Return the (X, Y) coordinate for the center point of the cell that contains the specified text.  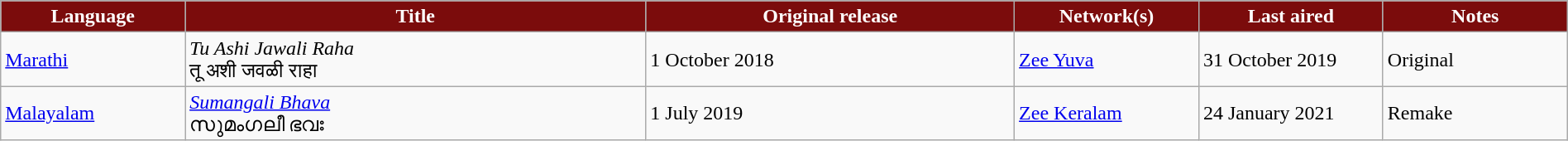
Original release (830, 17)
1 October 2018 (830, 60)
31 October 2019 (1290, 60)
Last aired (1290, 17)
Original (1475, 60)
Network(s) (1107, 17)
Notes (1475, 17)
24 January 2021 (1290, 113)
Tu Ashi Jawali Raha तू अशी जवळी राहा (415, 60)
Title (415, 17)
Zee Keralam (1107, 113)
Zee Yuva (1107, 60)
Sumangali Bhava സുമംഗലീ ഭവഃ (415, 113)
Malayalam (93, 113)
1 July 2019 (830, 113)
Remake (1475, 113)
Language (93, 17)
Marathi (93, 60)
